Output the (x, y) coordinate of the center of the cell containing the given text.  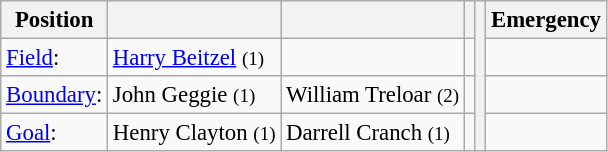
Goal: (54, 133)
Harry Beitzel (1) (194, 58)
Position (54, 20)
William Treloar (2) (373, 95)
Field: (54, 58)
Boundary: (54, 95)
Darrell Cranch (1) (373, 133)
Henry Clayton (1) (194, 133)
Emergency (546, 20)
John Geggie (1) (194, 95)
